Output the (X, Y) coordinate of the center of the cell containing the given text.  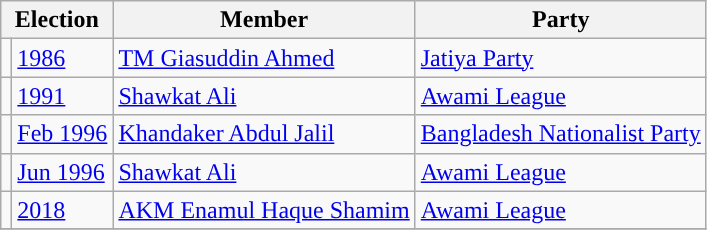
Bangladesh Nationalist Party (560, 134)
Member (264, 20)
Feb 1996 (62, 134)
TM Giasuddin Ahmed (264, 58)
Jatiya Party (560, 58)
2018 (62, 210)
Jun 1996 (62, 172)
Party (560, 20)
Khandaker Abdul Jalil (264, 134)
AKM Enamul Haque Shamim (264, 210)
1986 (62, 58)
1991 (62, 96)
Election (57, 20)
